Locate the cell with the specified text and output its [x, y] center coordinate. 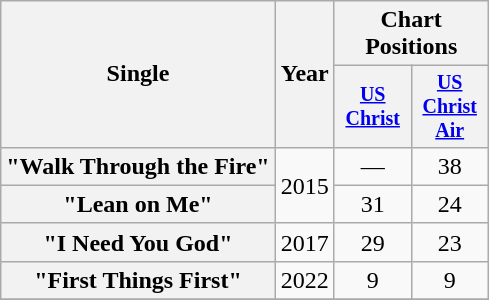
USChristAir [450, 106]
23 [450, 242]
Year [304, 74]
"Lean on Me" [138, 204]
Single [138, 74]
2022 [304, 280]
2015 [304, 185]
38 [450, 166]
"I Need You God" [138, 242]
"First Things First" [138, 280]
"Walk Through the Fire" [138, 166]
USChrist [372, 106]
2017 [304, 242]
— [372, 166]
29 [372, 242]
Chart Positions [411, 34]
24 [450, 204]
31 [372, 204]
